Output the (X, Y) coordinate of the center of the cell containing the given text.  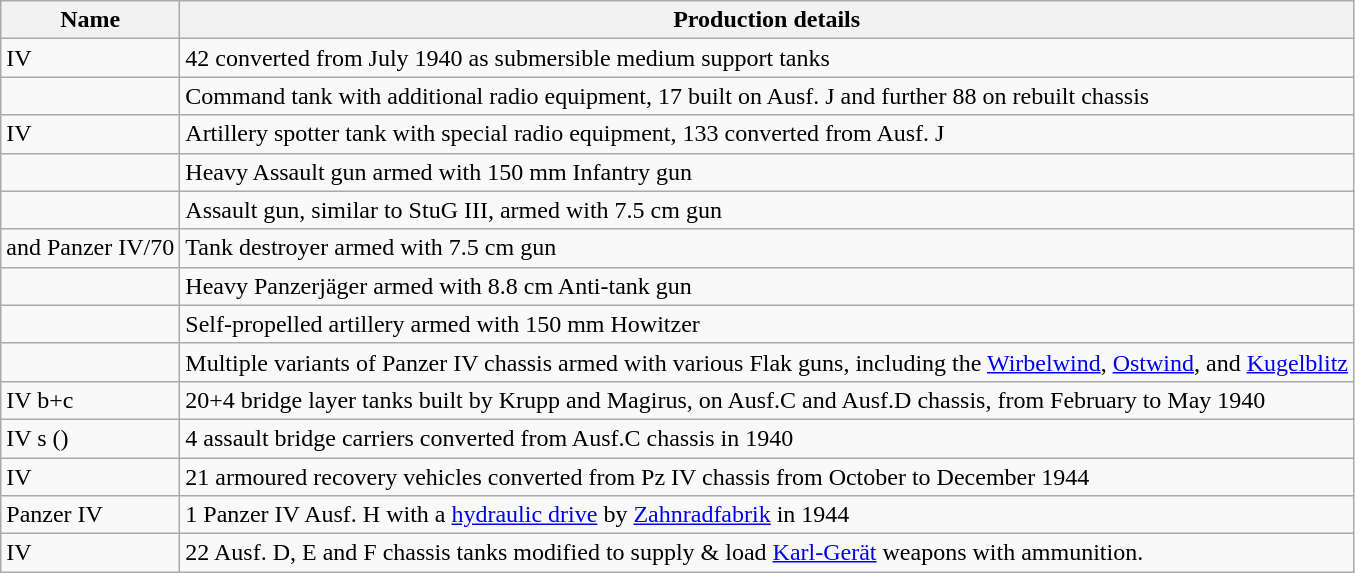
Command tank with additional radio equipment, 17 built on Ausf. J and further 88 on rebuilt chassis (767, 96)
Panzer IV (90, 515)
Artillery spotter tank with special radio equipment, 133 converted from Ausf. J (767, 134)
Self-propelled artillery armed with 150 mm Howitzer (767, 324)
22 Ausf. D, E and F chassis tanks modified to supply & load Karl-Gerät weapons with ammunition. (767, 553)
1 Panzer IV Ausf. H with a hydraulic drive by Zahnradfabrik in 1944 (767, 515)
Tank destroyer armed with 7.5 cm gun (767, 248)
Multiple variants of Panzer IV chassis armed with various Flak guns, including the Wirbelwind, Ostwind, and Kugelblitz (767, 362)
Heavy Panzerjäger armed with 8.8 cm Anti-tank gun (767, 286)
Heavy Assault gun armed with 150 mm Infantry gun (767, 172)
42 converted from July 1940 as submersible medium support tanks (767, 58)
21 armoured recovery vehicles converted from Pz IV chassis from October to December 1944 (767, 477)
Production details (767, 20)
IV b+c (90, 400)
20+4 bridge layer tanks built by Krupp and Magirus, on Ausf.C and Ausf.D chassis, from February to May 1940 (767, 400)
Name (90, 20)
IV s () (90, 438)
and Panzer IV/70 (90, 248)
Assault gun, similar to StuG III, armed with 7.5 cm gun (767, 210)
4 assault bridge carriers converted from Ausf.C chassis in 1940 (767, 438)
